Scan for the cell matching the given text and deliver its (X, Y) coordinate at center. 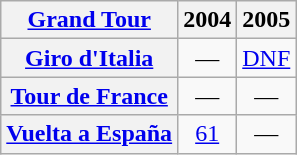
61 (208, 134)
Grand Tour (90, 20)
2004 (208, 20)
Vuelta a España (90, 134)
DNF (266, 58)
Tour de France (90, 96)
2005 (266, 20)
Giro d'Italia (90, 58)
